Extract the (X, Y) coordinate from the center of the cell holding the provided text.  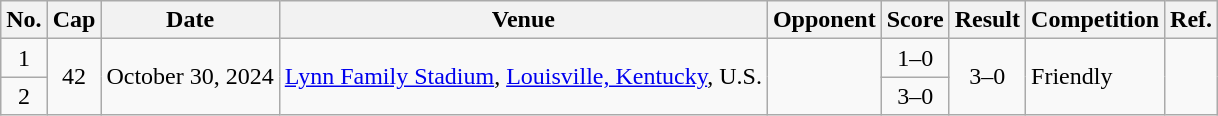
Competition (1096, 20)
1–0 (915, 58)
Date (190, 20)
Result (987, 20)
Cap (74, 20)
Lynn Family Stadium, Louisville, Kentucky, U.S. (523, 77)
2 (24, 96)
Opponent (824, 20)
Friendly (1096, 77)
Venue (523, 20)
Ref. (1192, 20)
October 30, 2024 (190, 77)
Score (915, 20)
42 (74, 77)
No. (24, 20)
1 (24, 58)
